Return the [x, y] coordinate for the center point of the cell that contains the specified text.  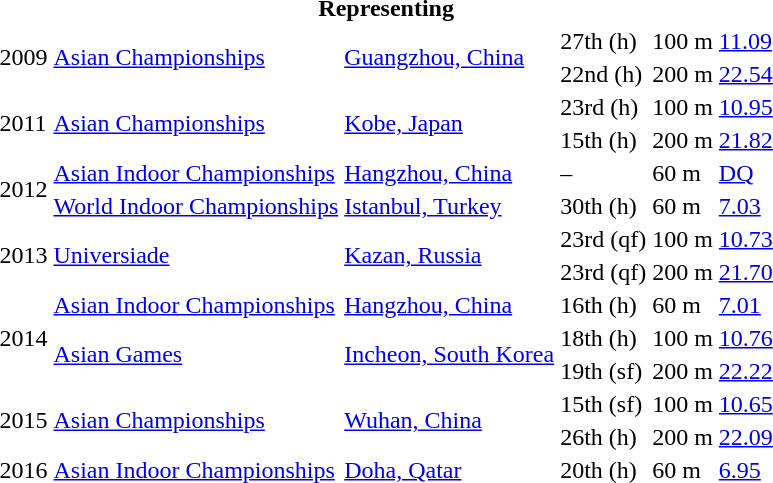
– [604, 173]
30th (h) [604, 206]
18th (h) [604, 338]
Universiade [196, 256]
Kobe, Japan [450, 124]
27th (h) [604, 41]
16th (h) [604, 305]
22nd (h) [604, 74]
World Indoor Championships [196, 206]
Asian Games [196, 354]
15th (sf) [604, 404]
Kazan, Russia [450, 256]
23rd (h) [604, 107]
Wuhan, China [450, 420]
Guangzhou, China [450, 58]
15th (h) [604, 140]
Istanbul, Turkey [450, 206]
26th (h) [604, 437]
Incheon, South Korea [450, 354]
19th (sf) [604, 371]
